Locate the cell with the specified text and output its [x, y] center coordinate. 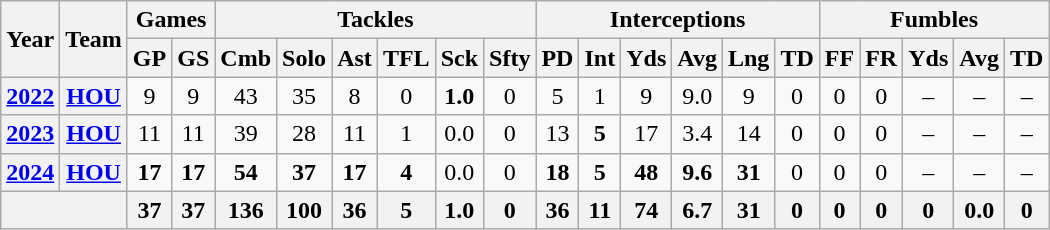
GS [194, 58]
43 [246, 96]
Ast [355, 58]
Int [600, 58]
136 [246, 210]
Fumbles [934, 20]
100 [304, 210]
6.7 [698, 210]
13 [558, 134]
TFL [406, 58]
9.6 [698, 172]
28 [304, 134]
54 [246, 172]
Sfty [510, 58]
FR [882, 58]
14 [748, 134]
Cmb [246, 58]
4 [406, 172]
74 [646, 210]
2024 [30, 172]
Games [170, 20]
8 [355, 96]
3.4 [698, 134]
FF [839, 58]
35 [304, 96]
GP [149, 58]
2022 [30, 96]
PD [558, 58]
9.0 [698, 96]
Interceptions [678, 20]
Tackles [376, 20]
48 [646, 172]
Sck [459, 58]
Lng [748, 58]
Team [94, 39]
Solo [304, 58]
18 [558, 172]
Year [30, 39]
2023 [30, 134]
39 [246, 134]
